Scan for the cell matching the given text and deliver its (X, Y) coordinate at center. 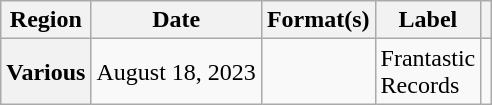
August 18, 2023 (176, 72)
FrantasticRecords (428, 72)
Label (428, 20)
Date (176, 20)
Region (46, 20)
Various (46, 72)
Format(s) (318, 20)
